For the text-containing cell, return its midpoint in (X, Y) coordinate format. 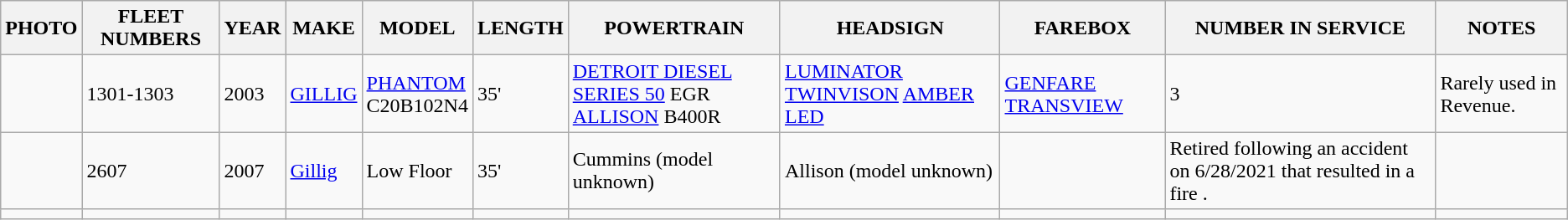
2607 (151, 171)
GENFARE TRANSVIEW (1082, 94)
PHOTO (42, 28)
DETROIT DIESEL SERIES 50 EGRALLISON B400R (673, 94)
LUMINATOR TWINVISON AMBER LED (890, 94)
POWERTRAIN (673, 28)
1301-1303 (151, 94)
2007 (253, 171)
PHANTOMC20B102N4 (417, 94)
FAREBOX (1082, 28)
Gillig (323, 171)
Cummins (model unknown) (673, 171)
3 (1300, 94)
MAKE (323, 28)
YEAR (253, 28)
Allison (model unknown) (890, 171)
LENGTH (520, 28)
Low Floor (417, 171)
NUMBER IN SERVICE (1300, 28)
MODEL (417, 28)
FLEET NUMBERS (151, 28)
Retired following an accident on 6/28/2021 that resulted in a fire . (1300, 171)
HEADSIGN (890, 28)
NOTES (1501, 28)
2003 (253, 94)
Rarely used in Revenue. (1501, 94)
GILLIG (323, 94)
